Search for the cell housing the specified text and yield its (x, y) center coordinate. 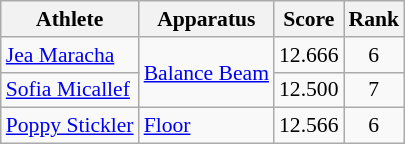
Poppy Stickler (70, 126)
Rank (374, 19)
12.500 (308, 90)
Jea Maracha (70, 55)
Floor (206, 126)
12.666 (308, 55)
Athlete (70, 19)
12.566 (308, 126)
Sofia Micallef (70, 90)
Score (308, 19)
Apparatus (206, 19)
7 (374, 90)
Balance Beam (206, 72)
